Capture the cell that displays the provided text and extract its [x, y] central coordinate. 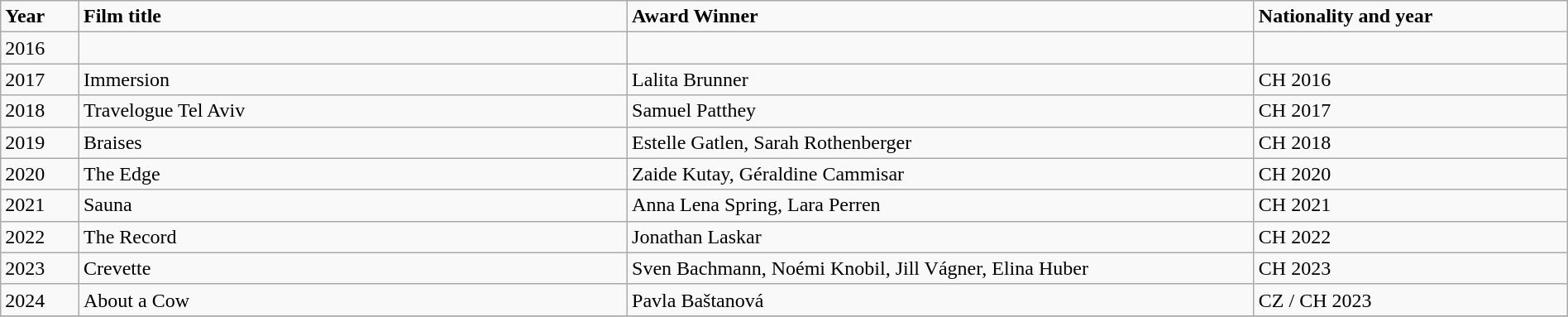
About a Cow [352, 300]
The Record [352, 237]
Crevette [352, 268]
Samuel Patthey [941, 111]
CH 2020 [1411, 174]
Estelle Gatlen, Sarah Rothenberger [941, 142]
Award Winner [941, 17]
CH 2022 [1411, 237]
Sauna [352, 205]
2023 [40, 268]
CH 2021 [1411, 205]
2017 [40, 79]
CH 2018 [1411, 142]
2019 [40, 142]
CZ / CH 2023 [1411, 300]
Lalita Brunner [941, 79]
The Edge [352, 174]
2022 [40, 237]
CH 2016 [1411, 79]
Jonathan Laskar [941, 237]
Zaide Kutay, Géraldine Cammisar [941, 174]
2016 [40, 48]
Pavla Baštanová [941, 300]
Immersion [352, 79]
2021 [40, 205]
Film title [352, 17]
Braises [352, 142]
2020 [40, 174]
Travelogue Tel Aviv [352, 111]
CH 2017 [1411, 111]
CH 2023 [1411, 268]
Anna Lena Spring, Lara Perren [941, 205]
Sven Bachmann, Noémi Knobil, Jill Vágner, Elina Huber [941, 268]
2018 [40, 111]
Nationality and year [1411, 17]
2024 [40, 300]
Year [40, 17]
